Output the (x, y) coordinate of the center of the cell containing the given text.  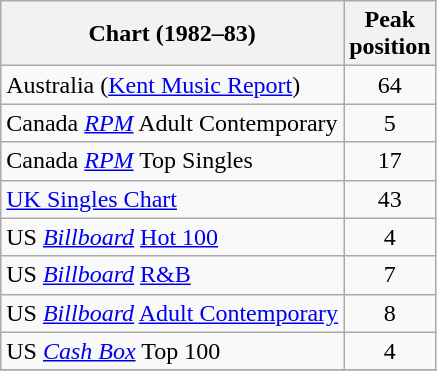
64 (390, 85)
8 (390, 313)
UK Singles Chart (172, 199)
7 (390, 275)
Peakposition (390, 34)
5 (390, 123)
17 (390, 161)
Canada RPM Adult Contemporary (172, 123)
US Billboard R&B (172, 275)
US Billboard Adult Contemporary (172, 313)
Chart (1982–83) (172, 34)
US Cash Box Top 100 (172, 351)
Canada RPM Top Singles (172, 161)
43 (390, 199)
US Billboard Hot 100 (172, 237)
Australia (Kent Music Report) (172, 85)
